Capture the cell that displays the provided text and extract its [x, y] central coordinate. 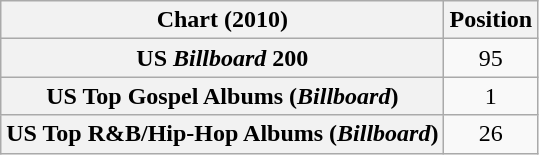
US Billboard 200 [222, 58]
26 [491, 134]
1 [491, 96]
Position [491, 20]
95 [491, 58]
US Top Gospel Albums (Billboard) [222, 96]
US Top R&B/Hip-Hop Albums (Billboard) [222, 134]
Chart (2010) [222, 20]
